Determine the (X, Y) coordinate at the center of the cell enclosing the given text.  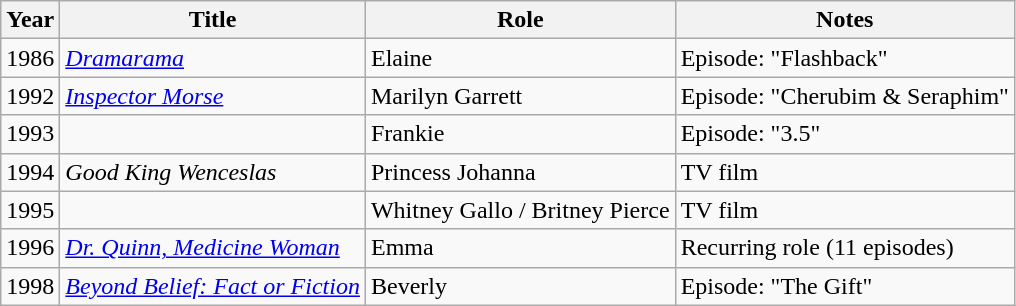
1996 (30, 248)
Marilyn Garrett (520, 96)
Episode: "The Gift" (844, 286)
Recurring role (11 episodes) (844, 248)
1993 (30, 134)
Dr. Quinn, Medicine Woman (213, 248)
Princess Johanna (520, 172)
Emma (520, 248)
1994 (30, 172)
Elaine (520, 58)
Episode: "3.5" (844, 134)
1998 (30, 286)
Good King Wenceslas (213, 172)
Title (213, 20)
1995 (30, 210)
Beverly (520, 286)
Episode: "Flashback" (844, 58)
Frankie (520, 134)
Episode: "Cherubim & Seraphim" (844, 96)
Year (30, 20)
1992 (30, 96)
Beyond Belief: Fact or Fiction (213, 286)
1986 (30, 58)
Inspector Morse (213, 96)
Whitney Gallo / Britney Pierce (520, 210)
Dramarama (213, 58)
Role (520, 20)
Notes (844, 20)
